Return the (X, Y) coordinate for the center point of the cell that contains the specified text.  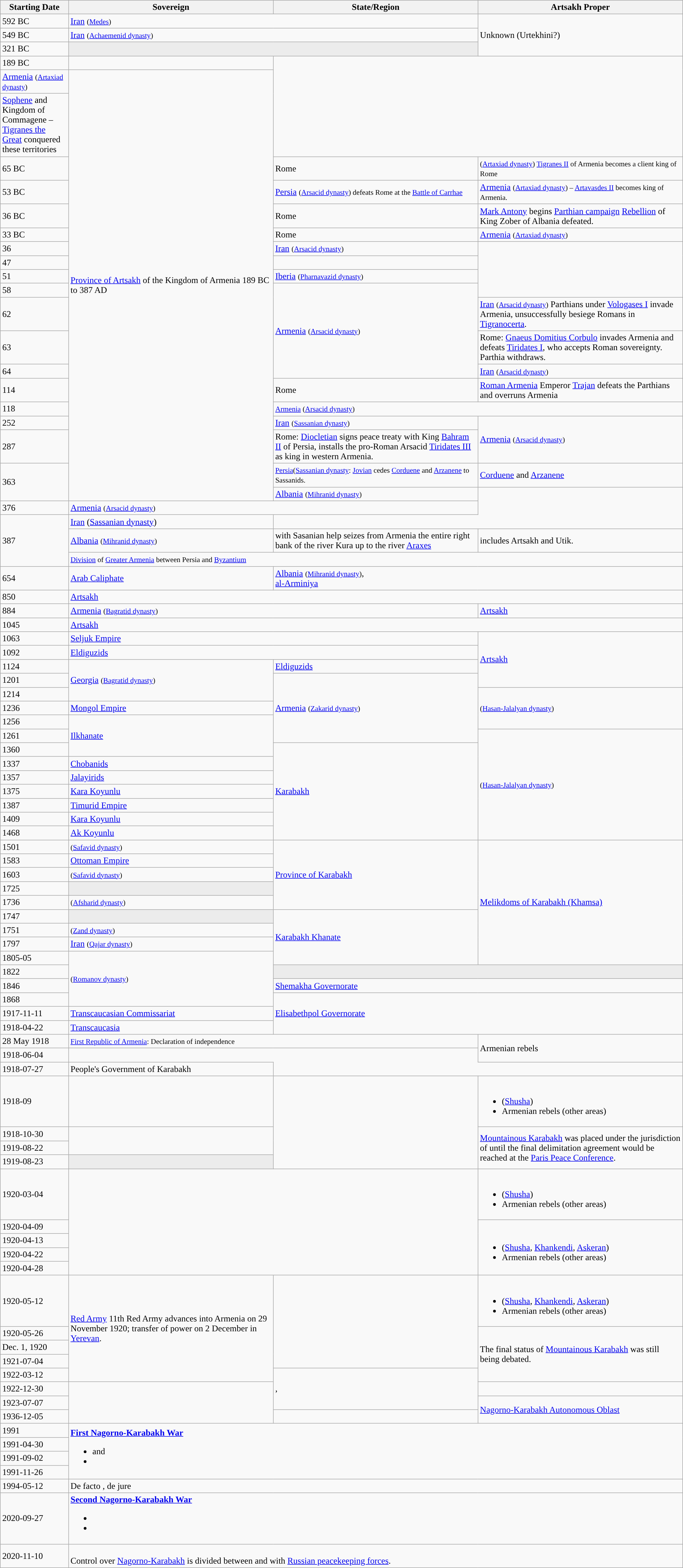
Armenian rebels (580, 1048)
1797 (34, 944)
287 (34, 446)
1917-11-11 (34, 1013)
850 (34, 597)
Elisabethpol Governorate (478, 1013)
1375 (34, 791)
Rome: Gnaeus Domitius Corbulo invades Armenia and defeats Tiridates I, who accepts Roman sovereignty. Parthia withdraws. (580, 348)
1603 (34, 875)
Province of Artsakh of the Kingdom of Armenia 189 BC to 387 AD (171, 285)
33 BC (34, 235)
654 (34, 578)
Roman Armenia Emperor Trajan defeats the Parthians and overruns Armenia (580, 390)
Ottoman Empire (171, 861)
1919-08-22 (34, 1148)
1725 (34, 888)
58 (34, 290)
1922-12-30 (34, 1389)
1805-05 (34, 958)
Persia(Sassanian dynasty: Jovian cedes Corduene and Arzanene to Sassanids. (376, 475)
Karabakh (376, 791)
62 (34, 314)
1468 (34, 833)
Division of Greater Armenia between Persia and Byzantium (376, 559)
Timurid Empire (171, 805)
1918-10-30 (34, 1134)
Artsakh Proper (580, 7)
47 (34, 262)
1387 (34, 805)
1822 (34, 972)
36 (34, 248)
2020-11-10 (34, 1556)
1868 (34, 999)
(Afsharid dynasty) (171, 902)
Mountainous Karabakh was placed under the jurisdiction of until the final delimitation agreement would be reached at the Paris Peace Conference. (580, 1148)
State/Region (376, 7)
53 BC (34, 192)
1256 (34, 722)
1357 (34, 777)
884 (34, 611)
549 BC (34, 35)
Unknown (Urtekhini?) (580, 35)
376 (34, 508)
Iberia (Pharnavazid dynasty) (376, 276)
1261 (34, 736)
1921-07-04 (34, 1361)
1201 (34, 680)
65 BC (34, 169)
Sophene and Kingdom of Commagene – Tigranes the Great conquered these territories (34, 125)
People's Government of Karabakh (171, 1069)
118 (34, 409)
1409 (34, 819)
1920-03-04 (34, 1194)
1124 (34, 666)
1922-03-12 (34, 1375)
1501 (34, 847)
Red Army 11th Red Army advances into Armenia on 29 November 1920; transfer of power on 2 December in Yerevan. (171, 1328)
(Romanov dynasty) (171, 979)
De facto , de jure (376, 1486)
Corduene and Arzanene (580, 475)
1045 (34, 625)
28 May 1918 (34, 1041)
Province of Karabakh (376, 875)
1920-04-09 (34, 1227)
Iran (Qajar dynasty) (171, 944)
Armenia (Artaxiad dynasty) – Artavasdes II becomes king of Armenia. (580, 192)
1360 (34, 750)
1920-04-28 (34, 1268)
63 (34, 348)
2020-09-27 (34, 1518)
1920-05-12 (34, 1301)
1736 (34, 902)
1918-04-22 (34, 1027)
1920-04-22 (34, 1254)
1919-08-23 (34, 1162)
1846 (34, 986)
1063 (34, 639)
Nagorno-Karabakh Autonomous Oblast (580, 1410)
Mark Antony begins Parthian campaign Rebellion of King Zober of Albania defeated. (580, 216)
252 (34, 423)
Persia (Arsacid dynasty) defeats Rome at the Battle of Carrhae (376, 192)
Dec. 1, 1920 (34, 1347)
Armenia (Bagratid dynasty) (273, 611)
387 (34, 541)
Ilkhanate (171, 736)
1991-04-30 (34, 1444)
1936-12-05 (34, 1417)
Arab Caliphate (171, 578)
321 BC (34, 49)
Ak Koyunlu (171, 833)
1991 (34, 1430)
Shemakha Governorate (478, 986)
Iran (Arsacid dynasty) Parthians under Vologases I invade Armenia, unsuccessfully besiege Romans in Tigranocerta. (580, 314)
1092 (34, 653)
Control over Nagorno-Karabakh is divided between and with Russian peacekeeping forces. (376, 1556)
363 (34, 482)
1583 (34, 861)
51 (34, 276)
Albania (Mihranid dynasty),al-Arminiya (478, 578)
1236 (34, 708)
592 BC (34, 21)
, (376, 1389)
1918-09 (34, 1102)
The final status of Mountainous Karabakh was still being debated. (580, 1354)
First Nagorno-Karabakh War and (376, 1451)
Transcaucasia (171, 1027)
First Republic of Armenia: Declaration of independence (273, 1041)
(Zand dynasty) (171, 930)
Armenia (Zakarid dynasty) (376, 708)
1337 (34, 763)
Georgia (Bagratid dynasty) (171, 680)
Sovereign (171, 7)
Transcaucasian Commissariat (171, 1013)
Starting Date (34, 7)
1214 (34, 694)
Seljuk Empire (273, 639)
1751 (34, 930)
Second Nagorno-Karabakh War (376, 1518)
1994-05-12 (34, 1486)
189 BC (34, 63)
Jalayirids (171, 777)
1918-06-04 (34, 1055)
1991-09-02 (34, 1458)
Melikdoms of Karabakh (Khamsa) (580, 902)
(Artaxiad dynasty) Tigranes II of Armenia becomes a client king of Rome (580, 169)
Iran (Medes) (273, 21)
1920-05-26 (34, 1333)
64 (34, 371)
Iran (Achaemenid dynasty) (273, 35)
114 (34, 390)
Rome: Diocletian signs peace treaty with King Bahram II of Persia, installs the pro-Roman Arsacid Tiridates III as king in western Armenia. (376, 446)
Karabakh Khanate (376, 937)
1923-07-07 (34, 1403)
Chobanids (171, 763)
1991-11-26 (34, 1472)
1918-07-27 (34, 1069)
1920-04-13 (34, 1240)
Mongol Empire (171, 708)
1747 (34, 916)
includes Artsakh and Utik. (580, 541)
36 BC (34, 216)
with Sasanian help seizes from Armenia the entire right bank of the river Kura up to the river Araxes (376, 541)
